Return (X, Y) of the center of cell containing provided text 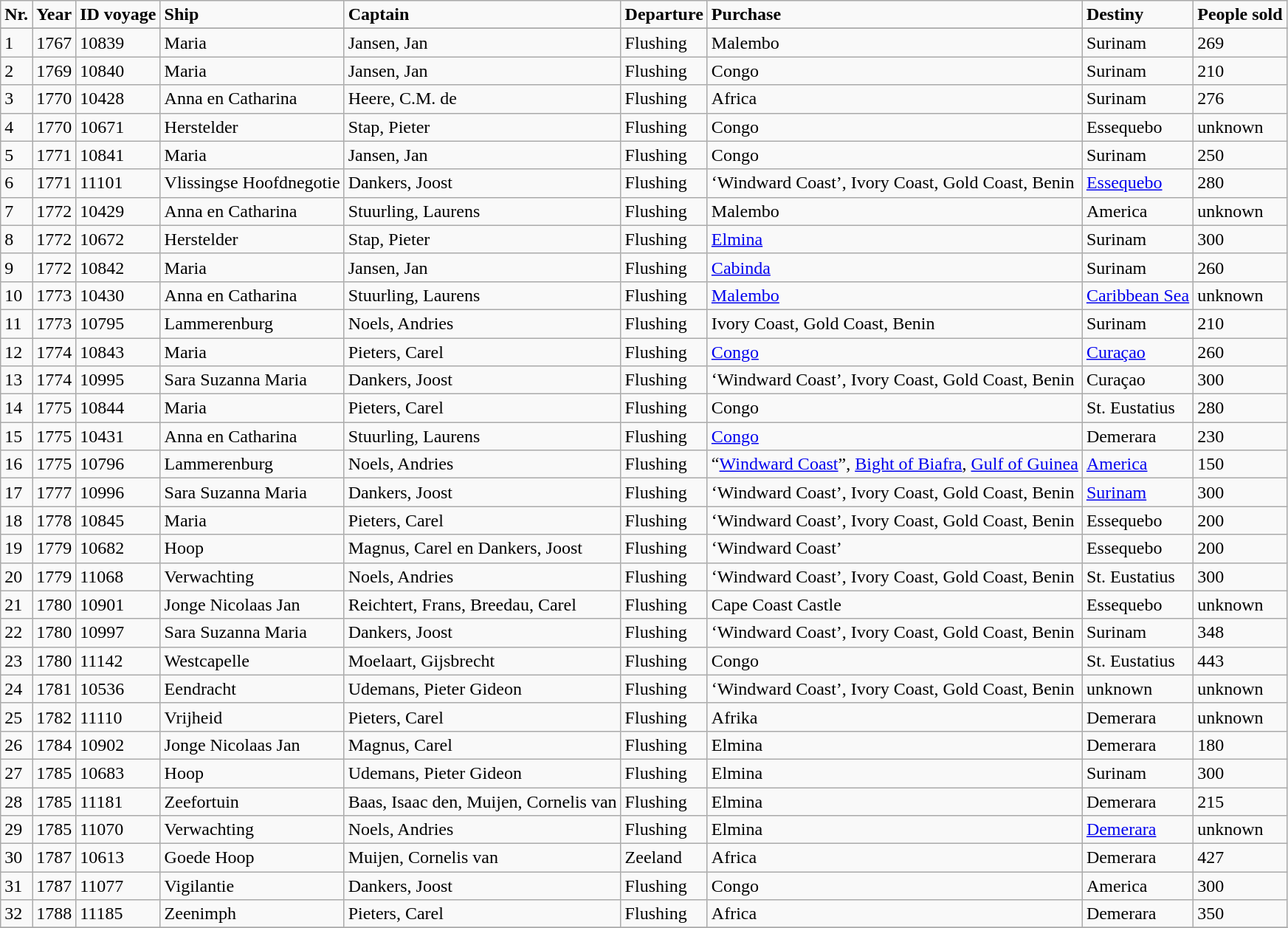
Cabinda (895, 267)
180 (1240, 745)
17 (16, 492)
22 (16, 633)
13 (16, 380)
Goede Hoop (252, 858)
10682 (118, 549)
Muijen, Cornelis van (483, 858)
10844 (118, 408)
1781 (55, 689)
10429 (118, 211)
11142 (118, 661)
Ivory Coast, Gold Coast, Benin (895, 323)
269 (1240, 43)
10672 (118, 239)
10995 (118, 380)
4 (16, 127)
24 (16, 689)
15 (16, 436)
3 (16, 99)
30 (16, 858)
11185 (118, 914)
1788 (55, 914)
Zeefortuin (252, 801)
10536 (118, 689)
11110 (118, 717)
11181 (118, 801)
12 (16, 352)
25 (16, 717)
1769 (55, 71)
8 (16, 239)
230 (1240, 436)
32 (16, 914)
Year (55, 15)
10428 (118, 99)
9 (16, 267)
10671 (118, 127)
1767 (55, 43)
10613 (118, 858)
250 (1240, 155)
2 (16, 71)
Ship (252, 15)
Eendracht (252, 689)
Westcapelle (252, 661)
10430 (118, 295)
Vrijheid (252, 717)
Magnus, Carel en Dankers, Joost (483, 549)
19 (16, 549)
Purchase (895, 15)
23 (16, 661)
10683 (118, 773)
443 (1240, 661)
Caribbean Sea (1137, 295)
10795 (118, 323)
31 (16, 886)
Destiny (1137, 15)
“Windward Coast”, Bight of Biafra, Gulf of Guinea (895, 464)
Captain (483, 15)
1 (16, 43)
10 (16, 295)
27 (16, 773)
10997 (118, 633)
10842 (118, 267)
ID voyage (118, 15)
Baas, Isaac den, Muijen, Cornelis van (483, 801)
11 (16, 323)
Nr. (16, 15)
5 (16, 155)
1777 (55, 492)
276 (1240, 99)
10841 (118, 155)
People sold (1240, 15)
10996 (118, 492)
20 (16, 577)
10796 (118, 464)
Cape Coast Castle (895, 605)
Vigilantie (252, 886)
10901 (118, 605)
Heere, C.M. de (483, 99)
150 (1240, 464)
10839 (118, 43)
1782 (55, 717)
Moelaart, Gijsbrecht (483, 661)
215 (1240, 801)
348 (1240, 633)
21 (16, 605)
26 (16, 745)
Departure (664, 15)
29 (16, 830)
16 (16, 464)
Afrika (895, 717)
28 (16, 801)
6 (16, 183)
11070 (118, 830)
18 (16, 520)
Vlissingse Hoofdnegotie (252, 183)
11077 (118, 886)
1778 (55, 520)
10431 (118, 436)
350 (1240, 914)
10843 (118, 352)
Zeenimph (252, 914)
Reichtert, Frans, Breedau, Carel (483, 605)
11101 (118, 183)
Zeeland (664, 858)
7 (16, 211)
Magnus, Carel (483, 745)
10845 (118, 520)
427 (1240, 858)
10902 (118, 745)
14 (16, 408)
11068 (118, 577)
‘Windward Coast’ (895, 549)
10840 (118, 71)
1784 (55, 745)
